Search for the cell housing the specified text and yield its [X, Y] center coordinate. 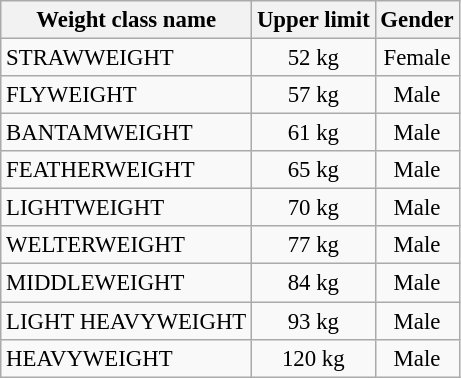
84 kg [314, 283]
Gender [417, 20]
93 kg [314, 321]
57 kg [314, 95]
77 kg [314, 245]
MIDDLEWEIGHT [126, 283]
BANTAMWEIGHT [126, 133]
LIGHT HEAVYWEIGHT [126, 321]
Female [417, 58]
LIGHTWEIGHT [126, 208]
WELTERWEIGHT [126, 245]
FLYWEIGHT [126, 95]
70 kg [314, 208]
61 kg [314, 133]
65 kg [314, 170]
Upper limit [314, 20]
HEAVYWEIGHT [126, 358]
STRAWWEIGHT [126, 58]
FEATHERWEIGHT [126, 170]
Weight class name [126, 20]
52 kg [314, 58]
120 kg [314, 358]
